Identify which cell holds the provided text, then report its [x, y] central coordinate. 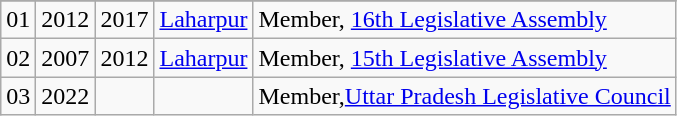
2007 [66, 58]
Member, 15th Legislative Assembly [464, 58]
03 [18, 96]
2017 [124, 20]
Member, 16th Legislative Assembly [464, 20]
01 [18, 20]
2022 [66, 96]
Member,Uttar Pradesh Legislative Council [464, 96]
02 [18, 58]
